Detect which cell encompasses the target text, then output its (x, y) center coordinate. 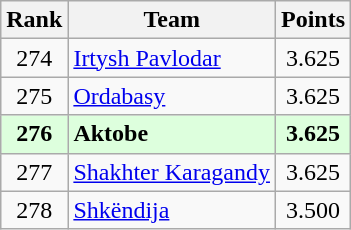
Irtysh Pavlodar (172, 58)
Rank (34, 20)
278 (34, 210)
276 (34, 134)
Ordabasy (172, 96)
Shakhter Karagandy (172, 172)
3.500 (314, 210)
277 (34, 172)
274 (34, 58)
Team (172, 20)
Shkëndija (172, 210)
275 (34, 96)
Aktobe (172, 134)
Points (314, 20)
